Pinpoint the cell where the given text exists, returning its (X, Y) midpoint coordinate. 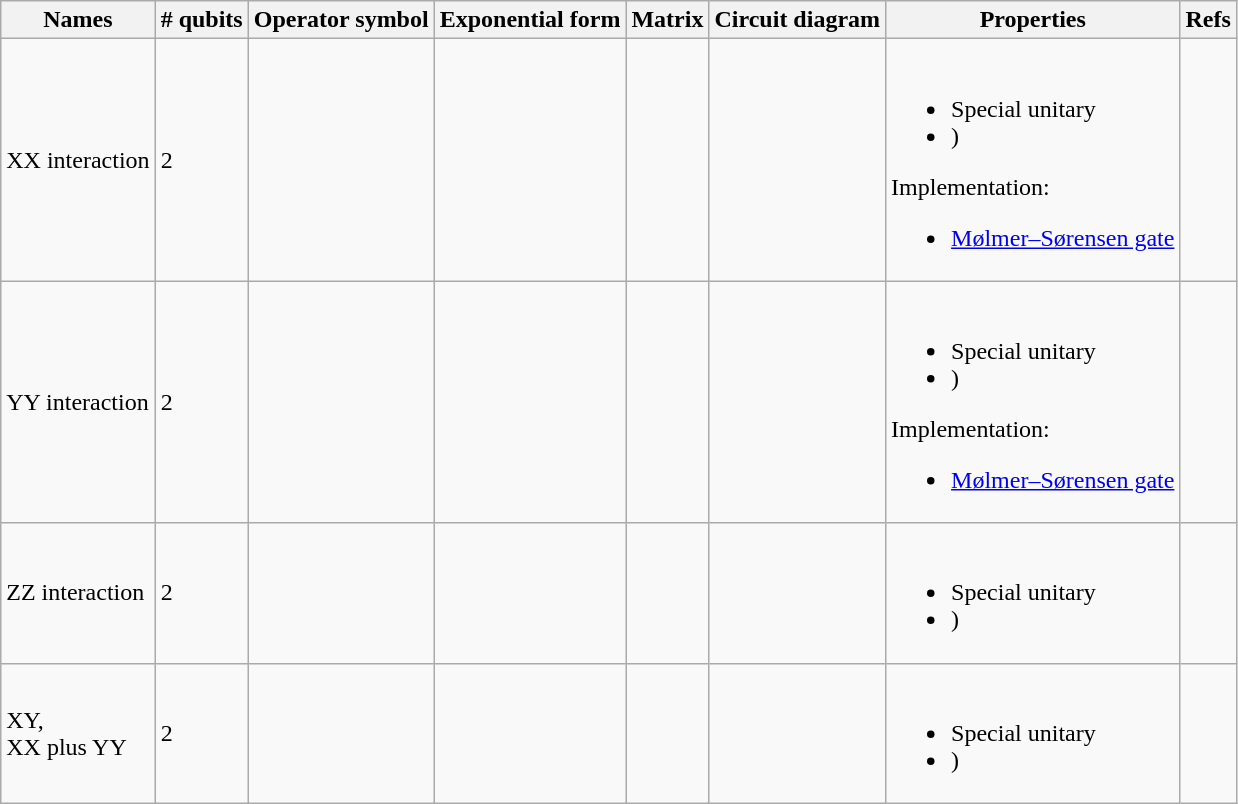
Properties (1033, 20)
Names (78, 20)
Operator symbol (341, 20)
XX interaction (78, 160)
Circuit diagram (798, 20)
ZZ interaction (78, 593)
YY interaction (78, 402)
Exponential form (530, 20)
XY,XX plus YY (78, 733)
Matrix (668, 20)
# qubits (202, 20)
Refs (1208, 20)
